From the cell containing the given text, extract its center point as (X, Y) coordinate. 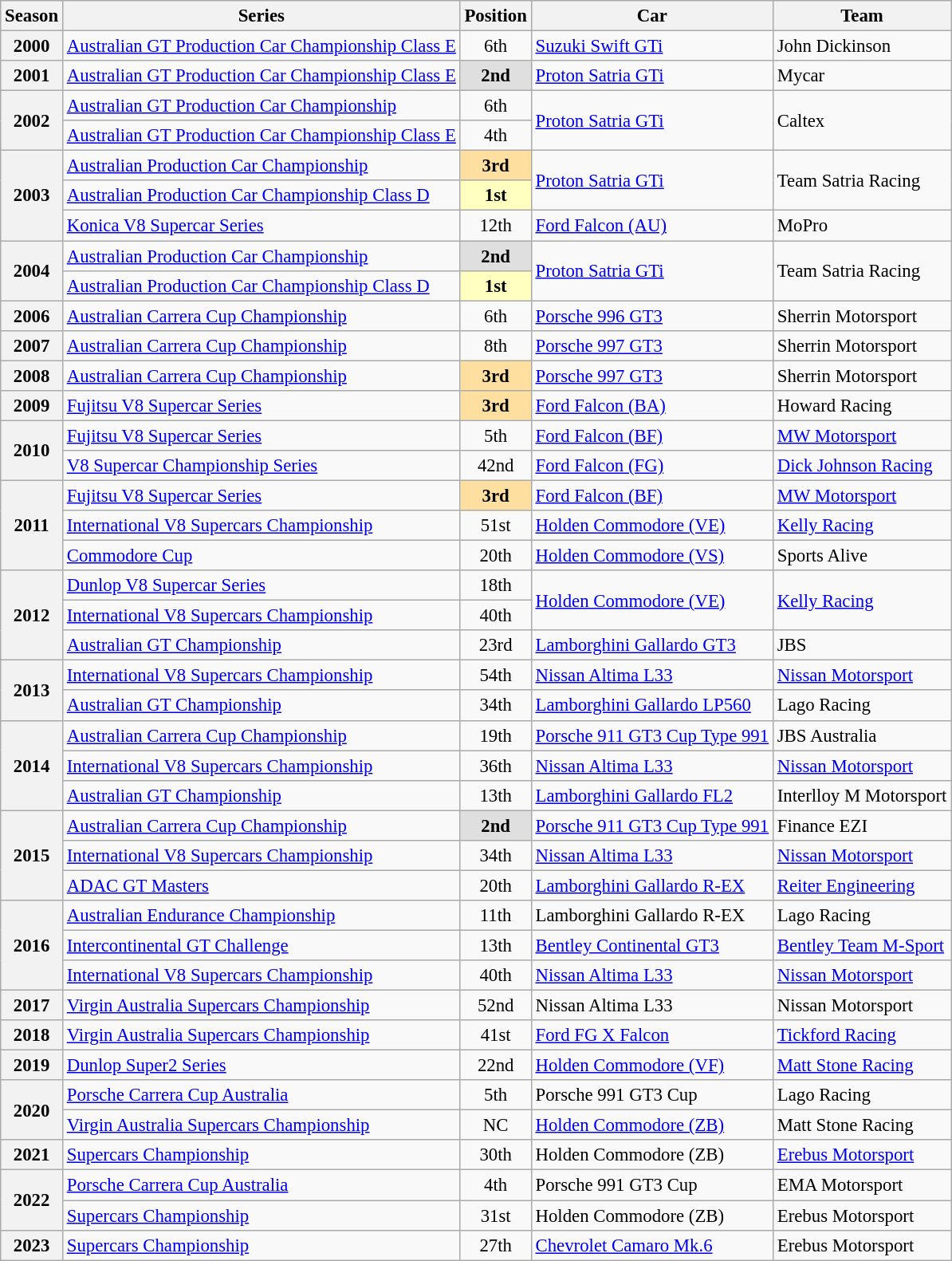
2006 (32, 316)
51st (496, 526)
Howard Racing (861, 406)
Australian GT Production Car Championship (262, 106)
2018 (32, 1035)
Ford FG X Falcon (652, 1035)
2009 (32, 406)
Series (262, 16)
Dunlop V8 Supercar Series (262, 585)
Chevrolet Camaro Mk.6 (652, 1245)
Position (496, 16)
2010 (32, 450)
2008 (32, 376)
Car (652, 16)
2019 (32, 1066)
23rd (496, 645)
31st (496, 1216)
Lamborghini Gallardo FL2 (652, 795)
2012 (32, 616)
Ford Falcon (AU) (652, 226)
Australian Endurance Championship (262, 916)
Tickford Racing (861, 1035)
30th (496, 1156)
Lamborghini Gallardo LP560 (652, 706)
2003 (32, 196)
Caltex (861, 121)
42nd (496, 466)
19th (496, 735)
2000 (32, 46)
EMA Motorsport (861, 1185)
V8 Supercar Championship Series (262, 466)
2020 (32, 1110)
52nd (496, 1006)
Dick Johnson Racing (861, 466)
18th (496, 585)
Suzuki Swift GTi (652, 46)
2004 (32, 271)
JBS Australia (861, 735)
Lamborghini Gallardo GT3 (652, 645)
2023 (32, 1245)
41st (496, 1035)
8th (496, 345)
Ford Falcon (FG) (652, 466)
Bentley Continental GT3 (652, 945)
Sports Alive (861, 556)
Porsche 996 GT3 (652, 316)
Season (32, 16)
Interlloy M Motorsport (861, 795)
Team (861, 16)
2021 (32, 1156)
MoPro (861, 226)
2007 (32, 345)
Commodore Cup (262, 556)
Holden Commodore (VF) (652, 1066)
Holden Commodore (VS) (652, 556)
2022 (32, 1200)
11th (496, 916)
2001 (32, 76)
Dunlop Super2 Series (262, 1066)
2015 (32, 855)
Reiter Engineering (861, 885)
2014 (32, 766)
John Dickinson (861, 46)
2013 (32, 691)
2011 (32, 525)
NC (496, 1125)
Bentley Team M-Sport (861, 945)
54th (496, 676)
22nd (496, 1066)
36th (496, 766)
JBS (861, 645)
Konica V8 Supercar Series (262, 226)
2002 (32, 121)
Mycar (861, 76)
12th (496, 226)
2016 (32, 946)
Finance EZI (861, 826)
Intercontinental GT Challenge (262, 945)
27th (496, 1245)
2017 (32, 1006)
Ford Falcon (BA) (652, 406)
ADAC GT Masters (262, 885)
